Return [x, y] of the center of cell containing provided text 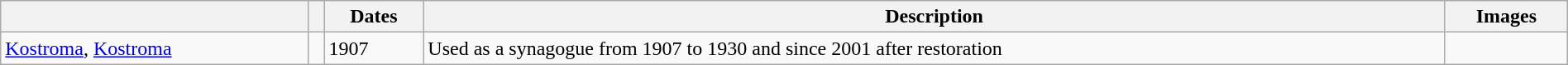
Dates [374, 17]
Description [935, 17]
Kostroma, Kostroma [155, 48]
Used as a synagogue from 1907 to 1930 and since 2001 after restoration [935, 48]
Images [1506, 17]
1907 [374, 48]
